Search for the cell housing the specified text and yield its (x, y) center coordinate. 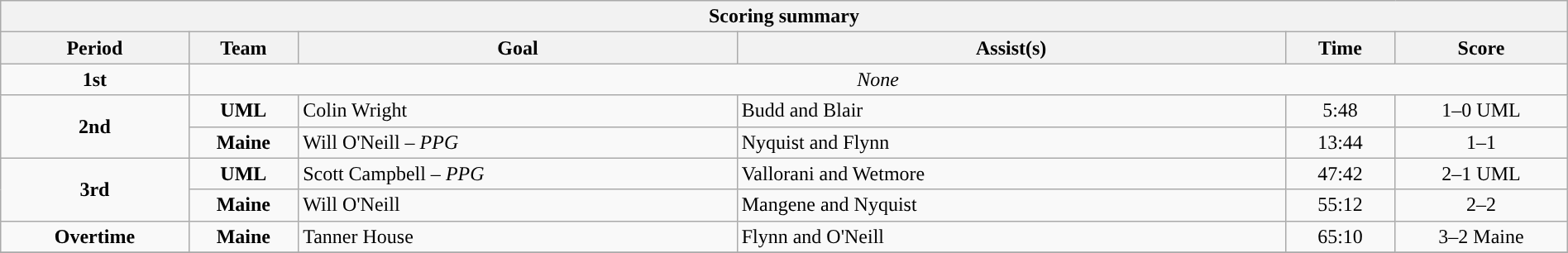
Flynn and O'Neill (1011, 236)
2nd (94, 126)
1–1 (1481, 142)
1–0 UML (1481, 111)
Period (94, 48)
2–1 UML (1481, 174)
Colin Wright (518, 111)
Will O'Neill (518, 205)
Scott Campbell – PPG (518, 174)
13:44 (1340, 142)
Overtime (94, 236)
Score (1481, 48)
Tanner House (518, 236)
Will O'Neill – PPG (518, 142)
47:42 (1340, 174)
Goal (518, 48)
65:10 (1340, 236)
Vallorani and Wetmore (1011, 174)
Mangene and Nyquist (1011, 205)
Time (1340, 48)
3rd (94, 189)
Assist(s) (1011, 48)
Budd and Blair (1011, 111)
3–2 Maine (1481, 236)
1st (94, 79)
55:12 (1340, 205)
2–2 (1481, 205)
Nyquist and Flynn (1011, 142)
Scoring summary (784, 17)
Team (243, 48)
5:48 (1340, 111)
None (878, 79)
